Detect which cell encompasses the target text, then output its [x, y] center coordinate. 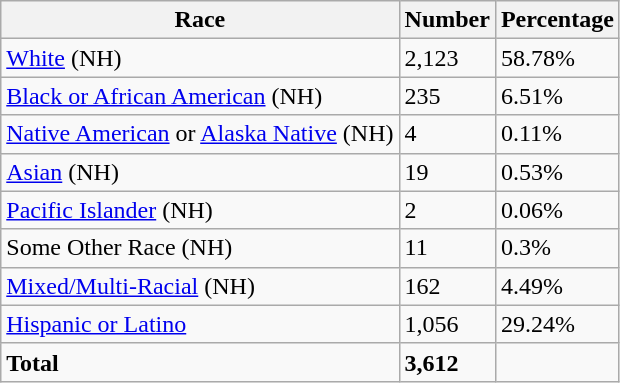
Race [200, 20]
4 [447, 134]
Percentage [557, 20]
58.78% [557, 58]
Mixed/Multi-Racial (NH) [200, 286]
162 [447, 286]
11 [447, 248]
Asian (NH) [200, 172]
Black or African American (NH) [200, 96]
2,123 [447, 58]
235 [447, 96]
0.11% [557, 134]
Some Other Race (NH) [200, 248]
6.51% [557, 96]
19 [447, 172]
0.3% [557, 248]
Total [200, 362]
0.53% [557, 172]
3,612 [447, 362]
Number [447, 20]
29.24% [557, 324]
0.06% [557, 210]
2 [447, 210]
Hispanic or Latino [200, 324]
4.49% [557, 286]
1,056 [447, 324]
White (NH) [200, 58]
Pacific Islander (NH) [200, 210]
Native American or Alaska Native (NH) [200, 134]
